Search for the cell housing the specified text and yield its [x, y] center coordinate. 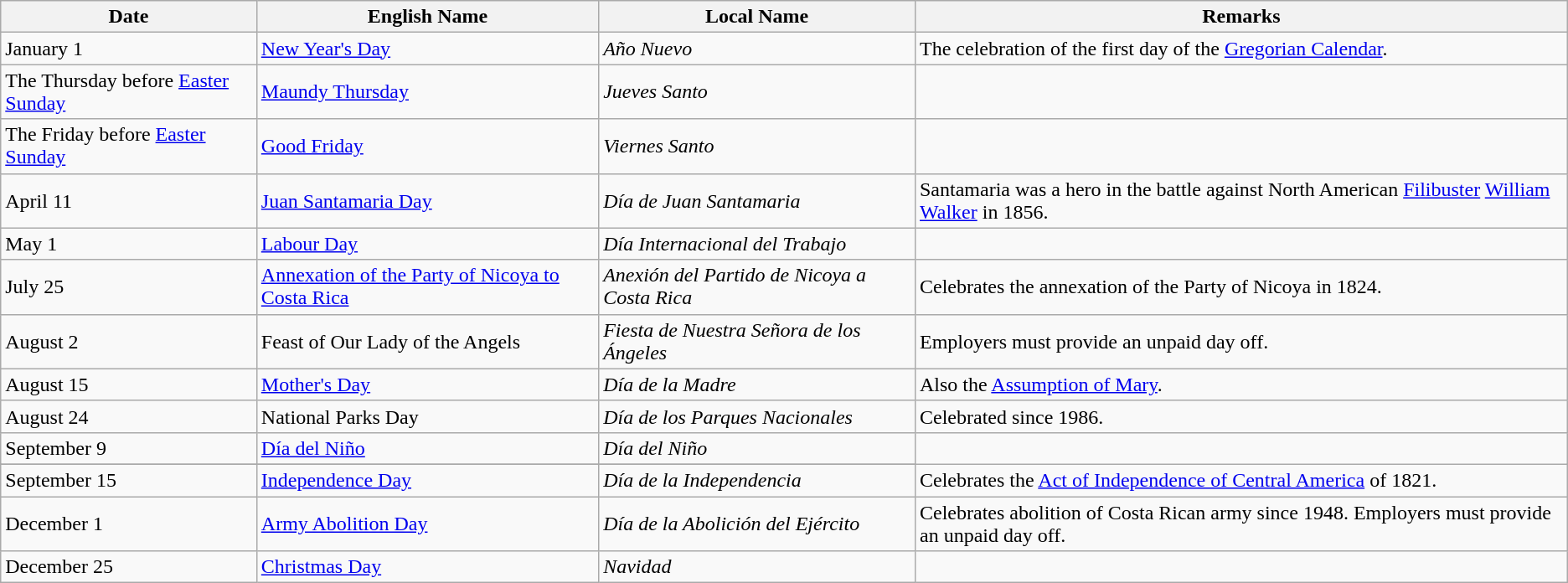
Día de la Abolición del Ejército [757, 523]
Remarks [1241, 17]
Maundy Thursday [427, 92]
Christmas Day [427, 567]
Navidad [757, 567]
Juan Santamaria Day [427, 201]
August 15 [129, 384]
July 25 [129, 286]
Good Friday [427, 146]
Día de la Independencia [757, 480]
Fiesta de Nuestra Señora de los Ángeles [757, 342]
Día Internacional del Trabajo [757, 244]
September 9 [129, 448]
The Thursday before Easter Sunday [129, 92]
Día de los Parques Nacionales [757, 416]
Santamaria was a hero in the battle against North American Filibuster William Walker in 1856. [1241, 201]
Local Name [757, 17]
National Parks Day [427, 416]
Año Nuevo [757, 49]
December 25 [129, 567]
Army Abolition Day [427, 523]
New Year's Day [427, 49]
The celebration of the first day of the Gregorian Calendar. [1241, 49]
Celebrates the annexation of the Party of Nicoya in 1824. [1241, 286]
Date [129, 17]
Celebrates abolition of Costa Rican army since 1948. Employers must provide an unpaid day off. [1241, 523]
Jueves Santo [757, 92]
English Name [427, 17]
May 1 [129, 244]
Feast of Our Lady of the Angels [427, 342]
December 1 [129, 523]
Also the Assumption of Mary. [1241, 384]
Labour Day [427, 244]
Anexión del Partido de Nicoya a Costa Rica [757, 286]
September 15 [129, 480]
Celebrated since 1986. [1241, 416]
Independence Day [427, 480]
Celebrates the Act of Independence of Central America of 1821. [1241, 480]
August 2 [129, 342]
Día de la Madre [757, 384]
August 24 [129, 416]
Viernes Santo [757, 146]
April 11 [129, 201]
Mother's Day [427, 384]
Annexation of the Party of Nicoya to Costa Rica [427, 286]
Día de Juan Santamaria [757, 201]
Employers must provide an unpaid day off. [1241, 342]
The Friday before Easter Sunday [129, 146]
January 1 [129, 49]
